Return the (X, Y) coordinate for the center point of the cell that contains the specified text.  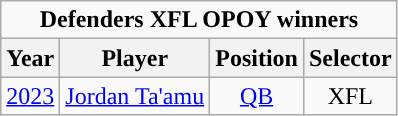
Position (257, 58)
2023 (30, 96)
Year (30, 58)
XFL (350, 96)
Defenders XFL OPOY winners (199, 20)
QB (257, 96)
Selector (350, 58)
Player (135, 58)
Jordan Ta'amu (135, 96)
